Output the [x, y] coordinate of the center of the cell containing the given text.  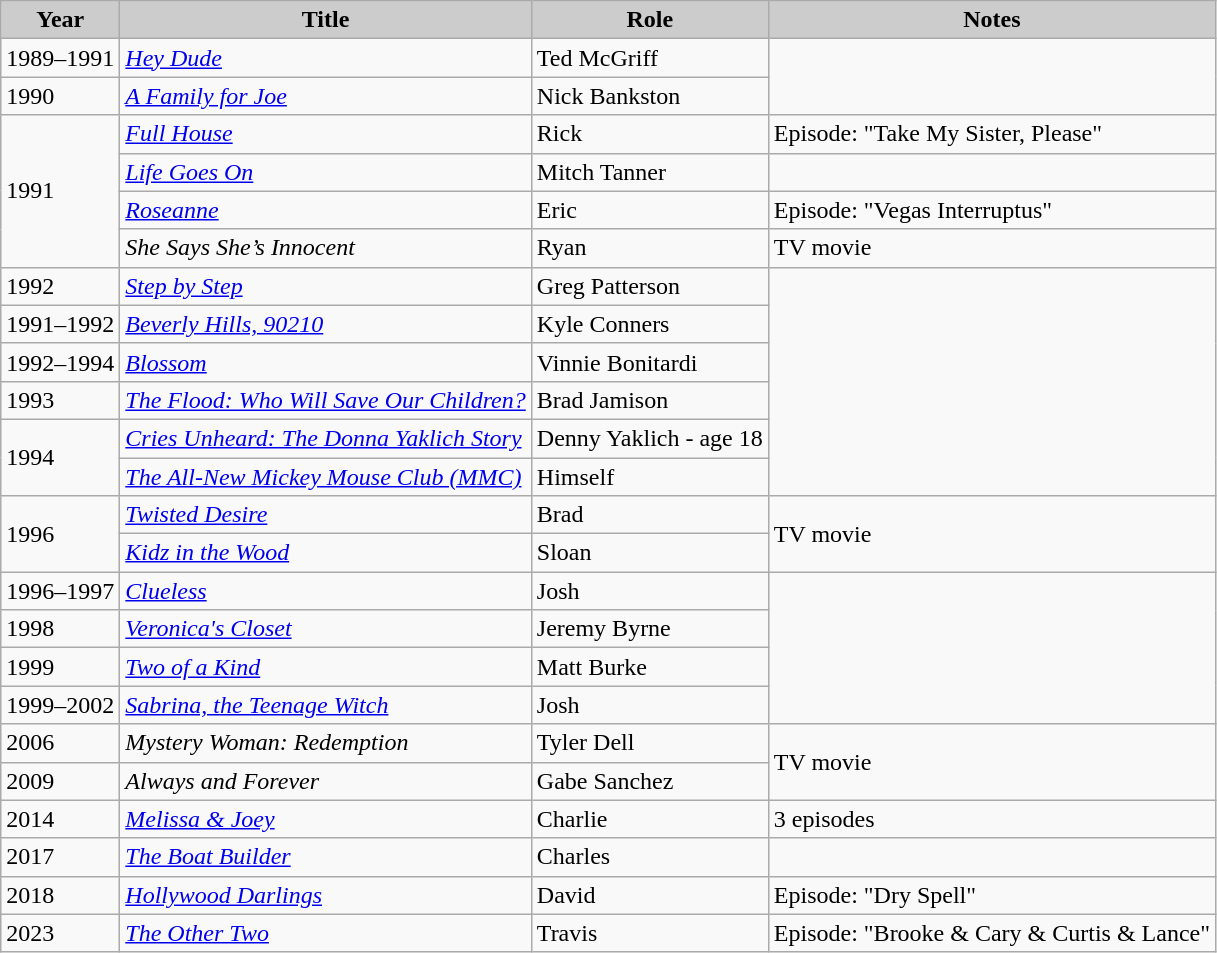
Notes [992, 20]
Episode: "Take My Sister, Please" [992, 134]
Tyler Dell [650, 743]
Himself [650, 477]
The All-New Mickey Mouse Club (MMC) [326, 477]
Rick [650, 134]
David [650, 895]
1996 [60, 534]
2017 [60, 857]
Always and Forever [326, 781]
Ryan [650, 248]
2023 [60, 933]
Gabe Sanchez [650, 781]
She Says She’s Innocent [326, 248]
The Flood: Who Will Save Our Children? [326, 400]
Greg Patterson [650, 286]
2014 [60, 819]
Title [326, 20]
Episode: "Vegas Interruptus" [992, 210]
Sloan [650, 553]
Nick Bankston [650, 96]
Veronica's Closet [326, 629]
Kyle Conners [650, 324]
Two of a Kind [326, 667]
Role [650, 20]
Brad [650, 515]
Jeremy Byrne [650, 629]
Step by Step [326, 286]
Charlie [650, 819]
1992 [60, 286]
Brad Jamison [650, 400]
Blossom [326, 362]
1990 [60, 96]
Mystery Woman: Redemption [326, 743]
Matt Burke [650, 667]
2006 [60, 743]
Episode: "Brooke & Cary & Curtis & Lance" [992, 933]
Vinnie Bonitardi [650, 362]
1989–1991 [60, 58]
Cries Unheard: The Donna Yaklich Story [326, 438]
Clueless [326, 591]
1991 [60, 191]
Hey Dude [326, 58]
1998 [60, 629]
Melissa & Joey [326, 819]
The Other Two [326, 933]
2018 [60, 895]
Denny Yaklich - age 18 [650, 438]
Beverly Hills, 90210 [326, 324]
1991–1992 [60, 324]
1999–2002 [60, 705]
Roseanne [326, 210]
1996–1997 [60, 591]
Full House [326, 134]
Travis [650, 933]
Hollywood Darlings [326, 895]
Eric [650, 210]
Year [60, 20]
Mitch Tanner [650, 172]
Episode: "Dry Spell" [992, 895]
Kidz in the Wood [326, 553]
Charles [650, 857]
Ted McGriff [650, 58]
1994 [60, 457]
1993 [60, 400]
Life Goes On [326, 172]
Sabrina, the Teenage Witch [326, 705]
A Family for Joe [326, 96]
1992–1994 [60, 362]
Twisted Desire [326, 515]
1999 [60, 667]
2009 [60, 781]
3 episodes [992, 819]
The Boat Builder [326, 857]
